Identify which cell holds the provided text, then report its [X, Y] central coordinate. 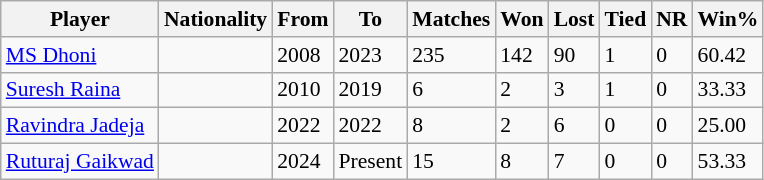
Ravindra Jadeja [80, 126]
33.33 [728, 90]
Win% [728, 19]
Nationality [216, 19]
25.00 [728, 126]
235 [451, 55]
MS Dhoni [80, 55]
90 [574, 55]
Present [371, 162]
2023 [371, 55]
53.33 [728, 162]
From [302, 19]
Lost [574, 19]
NR [672, 19]
Suresh Raina [80, 90]
2010 [302, 90]
15 [451, 162]
To [371, 19]
7 [574, 162]
Matches [451, 19]
60.42 [728, 55]
Player [80, 19]
Ruturaj Gaikwad [80, 162]
2019 [371, 90]
2024 [302, 162]
3 [574, 90]
Won [522, 19]
2008 [302, 55]
Tied [625, 19]
142 [522, 55]
